Capture the cell that displays the provided text and extract its [x, y] central coordinate. 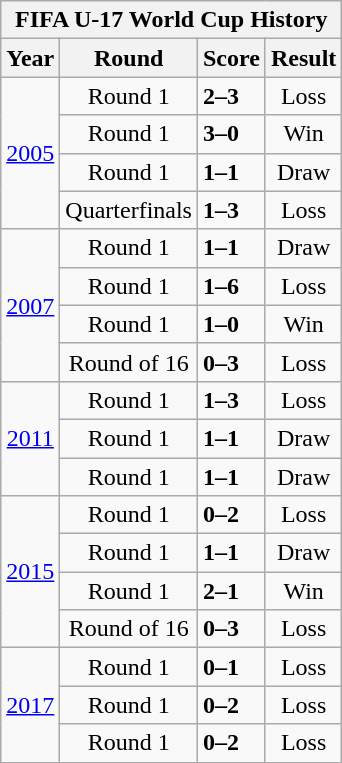
Result [303, 58]
2017 [30, 705]
Round [129, 58]
1–6 [231, 286]
0–1 [231, 667]
2005 [30, 153]
3–0 [231, 134]
FIFA U-17 World Cup History [172, 20]
2007 [30, 305]
2015 [30, 572]
Quarterfinals [129, 210]
Year [30, 58]
1–0 [231, 324]
2–3 [231, 96]
Score [231, 58]
2011 [30, 438]
2–1 [231, 591]
